Return (X, Y) of the center of cell containing provided text 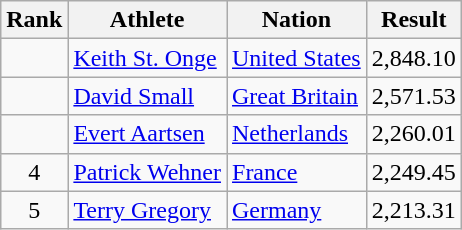
4 (34, 172)
Patrick Wehner (148, 172)
Athlete (148, 20)
2,249.45 (414, 172)
United States (296, 58)
Result (414, 20)
Nation (296, 20)
2,260.01 (414, 134)
2,848.10 (414, 58)
5 (34, 210)
Netherlands (296, 134)
David Small (148, 96)
Germany (296, 210)
Keith St. Onge (148, 58)
Great Britain (296, 96)
Evert Aartsen (148, 134)
Terry Gregory (148, 210)
Rank (34, 20)
France (296, 172)
2,213.31 (414, 210)
2,571.53 (414, 96)
